Find where the given text appears and provide that cell's center as [x, y] coordinate. 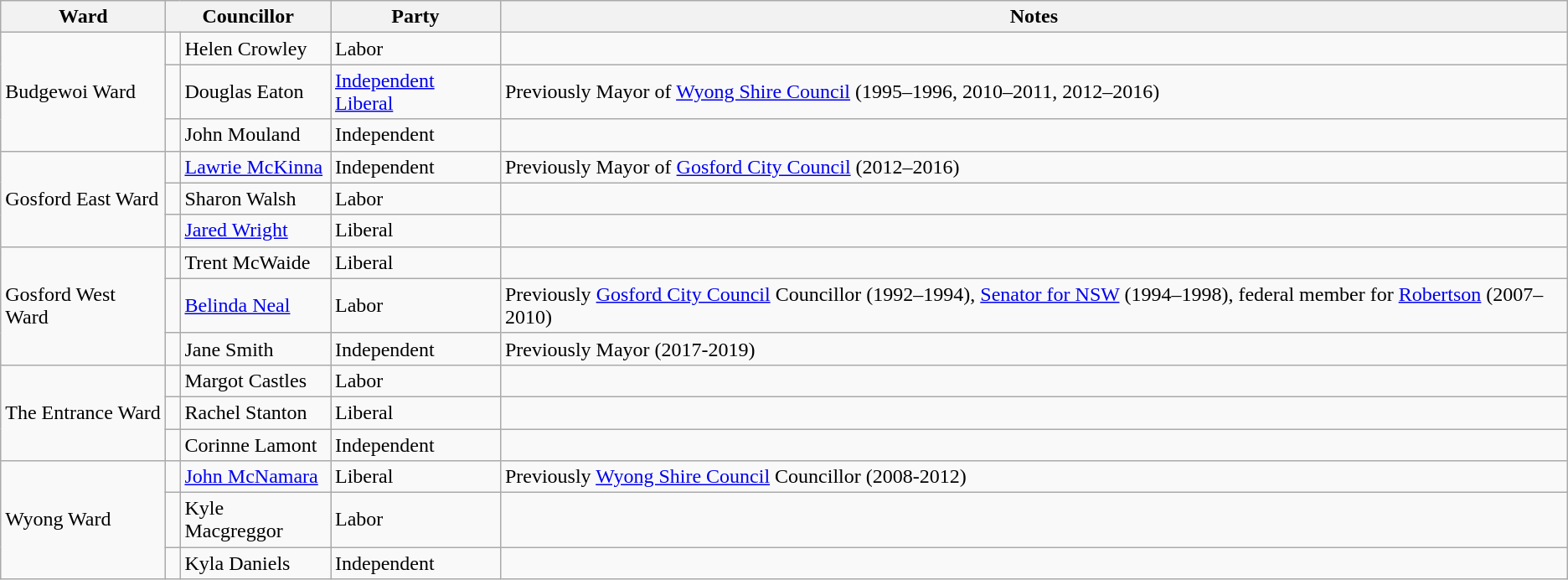
Helen Crowley [255, 49]
John Mouland [255, 135]
Previously Mayor of Gosford City Council (2012–2016) [1034, 167]
Kyla Daniels [255, 563]
Budgewoi Ward [84, 92]
Previously Wyong Shire Council Councillor (2008-2012) [1034, 477]
Party [415, 17]
John McNamara [255, 477]
Rachel Stanton [255, 412]
Trent McWaide [255, 262]
Belinda Neal [255, 305]
Gosford West Ward [84, 305]
Jane Smith [255, 349]
Douglas Eaton [255, 92]
Previously Gosford City Council Councillor (1992–1994), Senator for NSW (1994–1998), federal member for Robertson (2007–2010) [1034, 305]
Margot Castles [255, 381]
Ward [84, 17]
Gosford East Ward [84, 199]
Lawrie McKinna [255, 167]
Kyle Macgreggor [255, 520]
Councillor [248, 17]
Jared Wright [255, 230]
Corinne Lamont [255, 445]
Sharon Walsh [255, 199]
Independent Liberal [415, 92]
Previously Mayor of Wyong Shire Council (1995–1996, 2010–2011, 2012–2016) [1034, 92]
Notes [1034, 17]
The Entrance Ward [84, 412]
Wyong Ward [84, 520]
Previously Mayor (2017-2019) [1034, 349]
